Provide the (X, Y) coordinate of the cell's center where the given text is located.  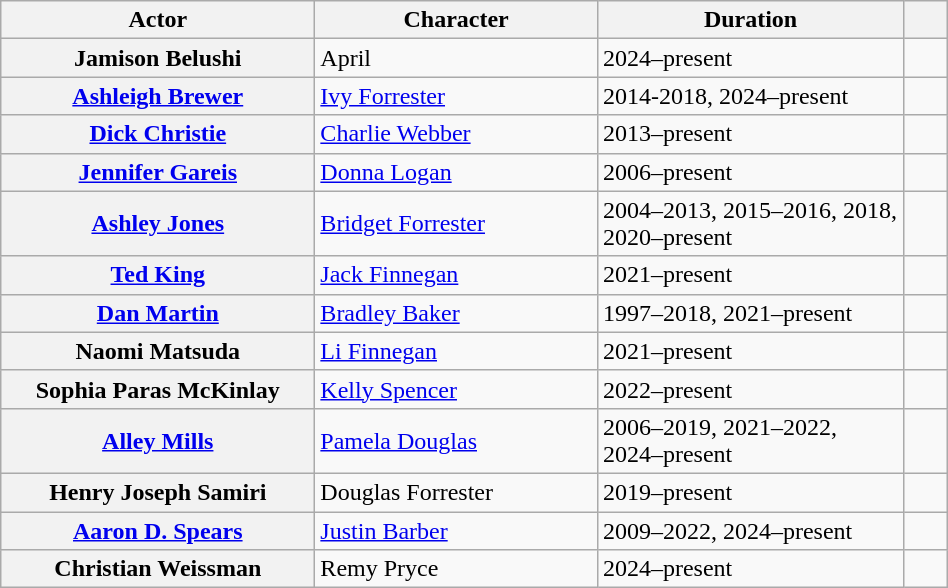
Ashley Jones (158, 224)
2006–2019, 2021–2022, 2024–present (750, 440)
2006–present (750, 172)
Kelly Spencer (456, 389)
2014-2018, 2024–present (750, 96)
April (456, 58)
Ted King (158, 275)
2009–2022, 2024–present (750, 531)
Dick Christie (158, 134)
Justin Barber (456, 531)
Donna Logan (456, 172)
Bridget Forrester (456, 224)
2004–2013, 2015–2016, 2018, 2020–present (750, 224)
Sophia Paras McKinlay (158, 389)
Dan Martin (158, 313)
Duration (750, 20)
Christian Weissman (158, 569)
Charlie Webber (456, 134)
2019–present (750, 492)
Character (456, 20)
2013–present (750, 134)
Ashleigh Brewer (158, 96)
Pamela Douglas (456, 440)
Jennifer Gareis (158, 172)
Jamison Belushi (158, 58)
Ivy Forrester (456, 96)
Bradley Baker (456, 313)
Naomi Matsuda (158, 351)
2022–present (750, 389)
1997–2018, 2021–present (750, 313)
Douglas Forrester (456, 492)
Actor (158, 20)
Alley Mills (158, 440)
Henry Joseph Samiri (158, 492)
Jack Finnegan (456, 275)
Aaron D. Spears (158, 531)
Remy Pryce (456, 569)
Li Finnegan (456, 351)
